Pinpoint the cell where the given text exists, returning its (X, Y) midpoint coordinate. 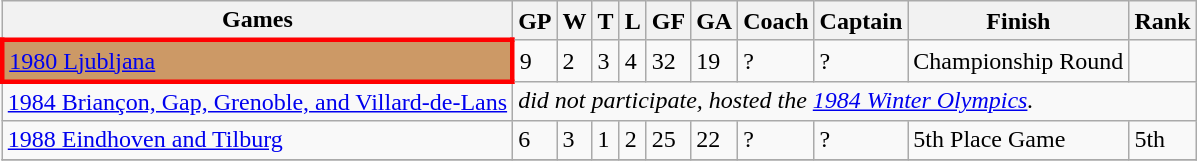
6 (535, 140)
Coach (776, 21)
Captain (861, 21)
did not participate, hosted the 1984 Winter Olympics. (854, 101)
GP (535, 21)
Finish (1018, 21)
9 (535, 60)
W (574, 21)
5th (1162, 140)
1984 Briançon, Gap, Grenoble, and Villard-de-Lans (257, 101)
4 (632, 60)
19 (714, 60)
1988 Eindhoven and Tilburg (257, 140)
5th Place Game (1018, 140)
1980 Ljubljana (257, 60)
22 (714, 140)
Games (257, 21)
Rank (1162, 21)
Championship Round (1018, 60)
32 (668, 60)
1 (606, 140)
25 (668, 140)
GF (668, 21)
T (606, 21)
L (632, 21)
GA (714, 21)
